Locate the cell with the specified text and output its [x, y] center coordinate. 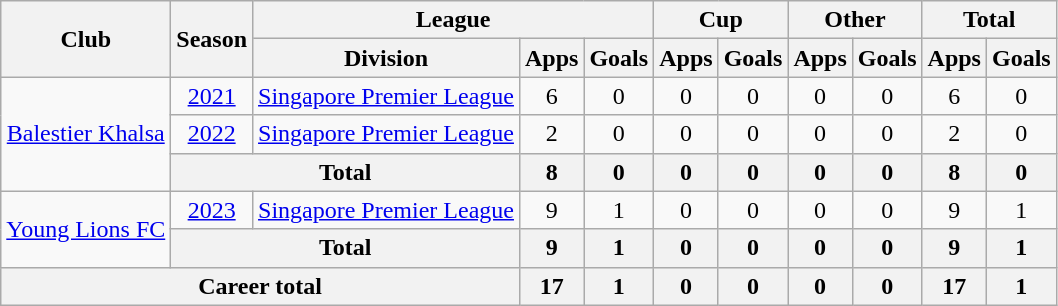
League [454, 20]
Cup [721, 20]
Club [86, 39]
2021 [212, 96]
Balestier Khalsa [86, 134]
Career total [260, 286]
Young Lions FC [86, 229]
2022 [212, 134]
2023 [212, 210]
Season [212, 39]
Other [855, 20]
Division [386, 58]
